Return [x, y] of the center of cell containing provided text 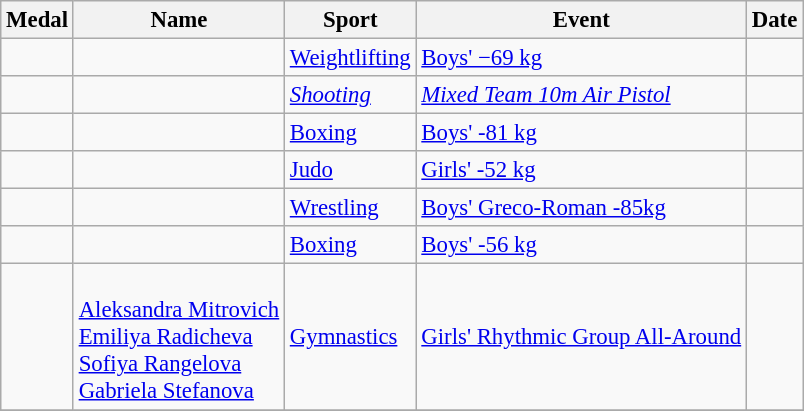
Aleksandra MitrovichEmiliya RadichevaSofiya RangelovaGabriela Stefanova [178, 337]
Date [774, 20]
Boys' -56 kg [581, 245]
Boys' Greco-Roman -85kg [581, 208]
Girls' -52 kg [581, 170]
Girls' Rhythmic Group All-Around [581, 337]
Mixed Team 10m Air Pistol [581, 95]
Medal [38, 20]
Sport [351, 20]
Wrestling [351, 208]
Boys' -81 kg [581, 133]
Weightlifting [351, 58]
Name [178, 20]
Boys' −69 kg [581, 58]
Shooting [351, 95]
Gymnastics [351, 337]
Judo [351, 170]
Event [581, 20]
